Find where the given text appears and provide that cell's center as [x, y] coordinate. 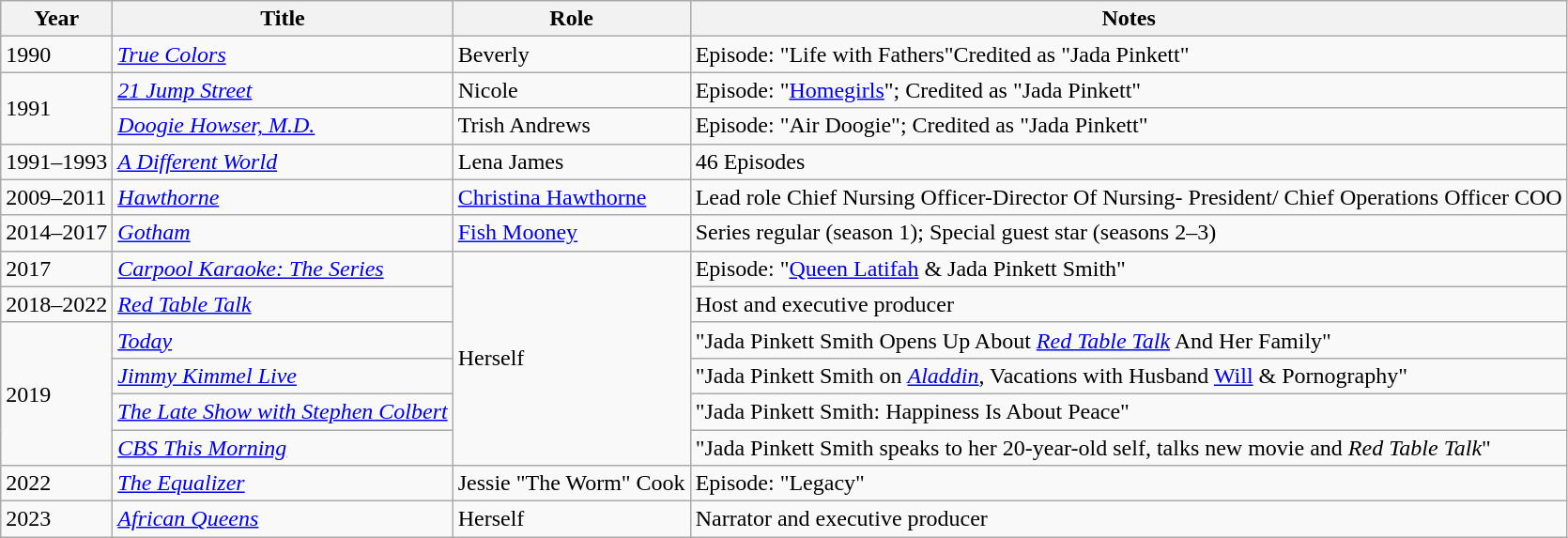
Year [56, 19]
The Late Show with Stephen Colbert [283, 411]
2014–2017 [56, 233]
Hawthorne [283, 197]
2009–2011 [56, 197]
2017 [56, 269]
Today [283, 340]
Episode: "Life with Fathers"Credited as "Jada Pinkett" [1129, 54]
Doogie Howser, M.D. [283, 126]
Jimmy Kimmel Live [283, 376]
Lena James [571, 161]
46 Episodes [1129, 161]
"Jada Pinkett Smith speaks to her 20-year-old self, talks new movie and Red Table Talk" [1129, 448]
"Jada Pinkett Smith: Happiness Is About Peace" [1129, 411]
Episode: "Queen Latifah & Jada Pinkett Smith" [1129, 269]
Narrator and executive producer [1129, 519]
Episode: "Legacy" [1129, 484]
"Jada Pinkett Smith Opens Up About Red Table Talk And Her Family" [1129, 340]
1991 [56, 108]
Trish Andrews [571, 126]
Episode: "Homegirls"; Credited as "Jada Pinkett" [1129, 90]
True Colors [283, 54]
Series regular (season 1); Special guest star (seasons 2–3) [1129, 233]
African Queens [283, 519]
Gotham [283, 233]
Host and executive producer [1129, 304]
1990 [56, 54]
A Different World [283, 161]
Nicole [571, 90]
Episode: "Air Doogie"; Credited as "Jada Pinkett" [1129, 126]
21 Jump Street [283, 90]
Red Table Talk [283, 304]
Fish Mooney [571, 233]
Title [283, 19]
The Equalizer [283, 484]
2018–2022 [56, 304]
2022 [56, 484]
Beverly [571, 54]
2019 [56, 393]
"Jada Pinkett Smith on Aladdin, Vacations with Husband Will & Pornography" [1129, 376]
CBS This Morning [283, 448]
Carpool Karaoke: The Series [283, 269]
1991–1993 [56, 161]
Christina Hawthorne [571, 197]
Notes [1129, 19]
Role [571, 19]
Jessie "The Worm" Cook [571, 484]
2023 [56, 519]
Lead role Chief Nursing Officer-Director Of Nursing- President/ Chief Operations Officer COO [1129, 197]
